Determine the [x, y] coordinate at the center of the cell enclosing the given text.  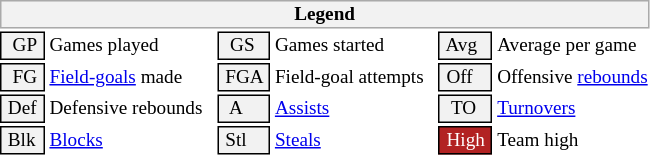
Off [466, 77]
TO [466, 108]
GS [244, 46]
Field-goals made [131, 77]
Team high [573, 140]
FG [22, 77]
Games started [354, 46]
Offensive rebounds [573, 77]
Turnovers [573, 108]
Average per game [573, 46]
FGA [244, 77]
Def [22, 108]
Assists [354, 108]
Blocks [131, 140]
A [244, 108]
Blk [22, 140]
Field-goal attempts [354, 77]
High [466, 140]
Avg [466, 46]
GP [22, 46]
Games played [131, 46]
Steals [354, 140]
Legend [324, 14]
Defensive rebounds [131, 108]
Stl [244, 140]
